From the cell containing the given text, extract its center point as [x, y] coordinate. 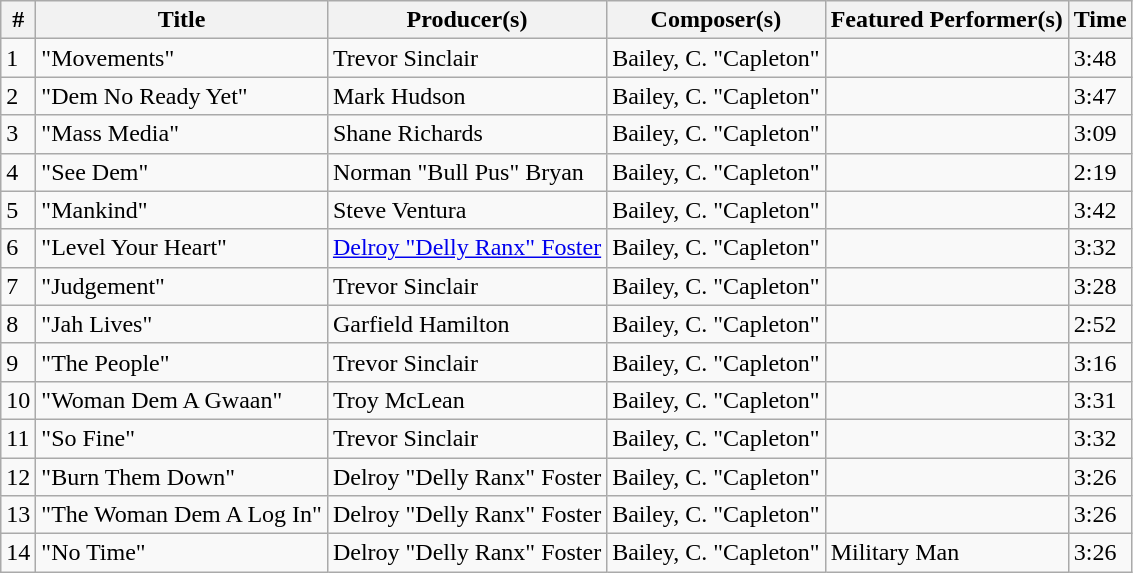
3:31 [1100, 400]
12 [18, 477]
"So Fine" [182, 438]
2 [18, 96]
"Mass Media" [182, 134]
Mark Hudson [466, 96]
6 [18, 248]
8 [18, 324]
3 [18, 134]
"See Dem" [182, 172]
4 [18, 172]
Military Man [946, 553]
9 [18, 362]
"Dem No Ready Yet" [182, 96]
3:09 [1100, 134]
14 [18, 553]
Title [182, 20]
"Jah Lives" [182, 324]
3:16 [1100, 362]
13 [18, 515]
"Mankind" [182, 210]
Featured Performer(s) [946, 20]
2:52 [1100, 324]
2:19 [1100, 172]
3:47 [1100, 96]
3:42 [1100, 210]
Troy McLean [466, 400]
Producer(s) [466, 20]
# [18, 20]
Steve Ventura [466, 210]
Garfield Hamilton [466, 324]
"No Time" [182, 553]
"Level Your Heart" [182, 248]
1 [18, 58]
"Woman Dem A Gwaan" [182, 400]
"Burn Them Down" [182, 477]
Norman "Bull Pus" Bryan [466, 172]
3:48 [1100, 58]
11 [18, 438]
Shane Richards [466, 134]
Time [1100, 20]
"The Woman Dem A Log In" [182, 515]
3:28 [1100, 286]
10 [18, 400]
Composer(s) [716, 20]
"The People" [182, 362]
5 [18, 210]
"Movements" [182, 58]
7 [18, 286]
"Judgement" [182, 286]
